Search for the cell housing the specified text and yield its [X, Y] center coordinate. 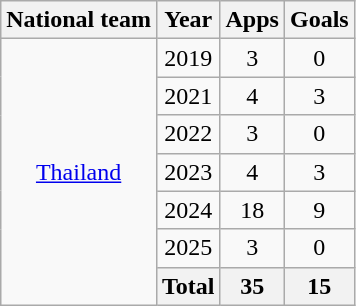
18 [252, 210]
Thailand [79, 172]
2022 [188, 134]
15 [319, 286]
2019 [188, 58]
National team [79, 20]
9 [319, 210]
Year [188, 20]
2021 [188, 96]
Goals [319, 20]
Apps [252, 20]
2025 [188, 248]
2024 [188, 210]
Total [188, 286]
2023 [188, 172]
35 [252, 286]
